Capture the cell that displays the provided text and extract its (x, y) central coordinate. 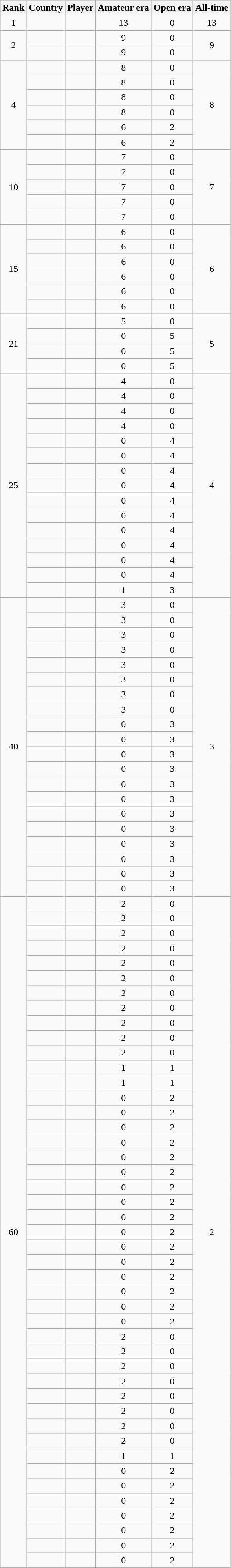
All-time (212, 8)
Rank (13, 8)
40 (13, 747)
Open era (172, 8)
25 (13, 486)
60 (13, 1231)
Player (81, 8)
15 (13, 269)
Country (46, 8)
10 (13, 187)
Amateur era (123, 8)
21 (13, 344)
